Output the (X, Y) coordinate of the center of the cell containing the given text.  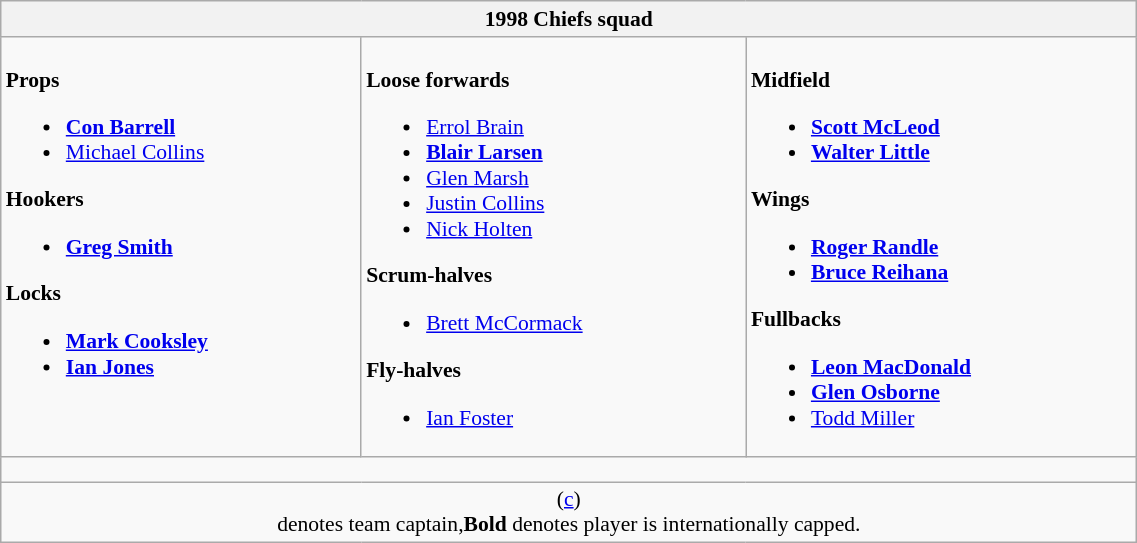
Midfield Scott McLeod Walter LittleWings Roger Randle Bruce ReihanaFullbacks Leon MacDonald Glen Osborne Todd Miller (942, 247)
(c)denotes team captain,Bold denotes player is internationally capped. (569, 512)
1998 Chiefs squad (569, 19)
Loose forwards Errol Brain Blair Larsen Glen Marsh Justin Collins Nick HoltenScrum-halves Brett McCormackFly-halves Ian Foster (554, 247)
Props Con Barrell Michael CollinsHookers Greg SmithLocks Mark Cooksley Ian Jones (181, 247)
